Extract the [X, Y] coordinate from the center of the cell holding the provided text.  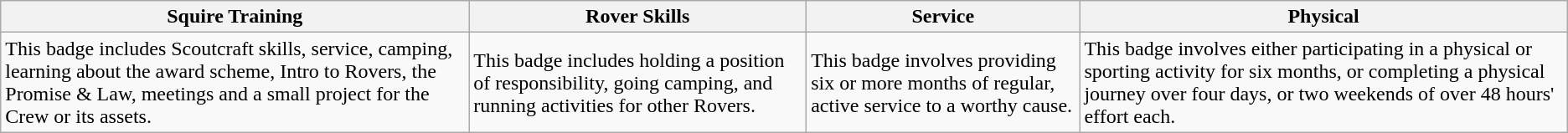
Rover Skills [638, 17]
Squire Training [235, 17]
This badge includes holding a position of responsibility, going camping, and running activities for other Rovers. [638, 82]
Physical [1323, 17]
Service [943, 17]
This badge involves providing six or more months of regular, active service to a worthy cause. [943, 82]
